Search for the cell housing the specified text and yield its (x, y) center coordinate. 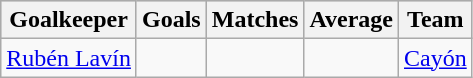
Cayón (435, 58)
Rubén Lavín (69, 58)
Average (352, 20)
Matches (255, 20)
Team (435, 20)
Goals (171, 20)
Goalkeeper (69, 20)
